Identify which cell holds the provided text, then report its [x, y] central coordinate. 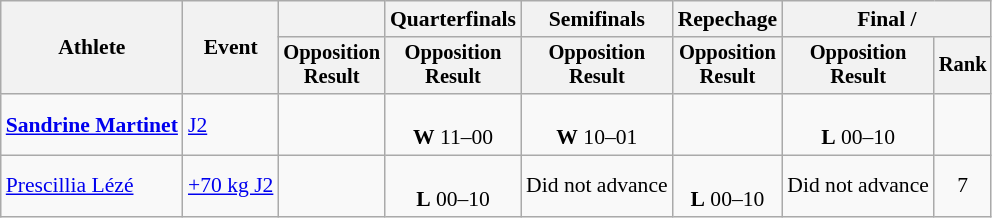
Event [230, 48]
+70 kg J2 [230, 186]
Sandrine Martinet [92, 124]
Semifinals [597, 19]
Prescillia Lézé [92, 186]
J2 [230, 124]
Quarterfinals [453, 19]
7 [963, 186]
Final / [886, 19]
Rank [963, 66]
W 11–00 [453, 124]
Repechage [728, 19]
Athlete [92, 48]
W 10–01 [597, 124]
